Return [x, y] of the center of cell containing provided text 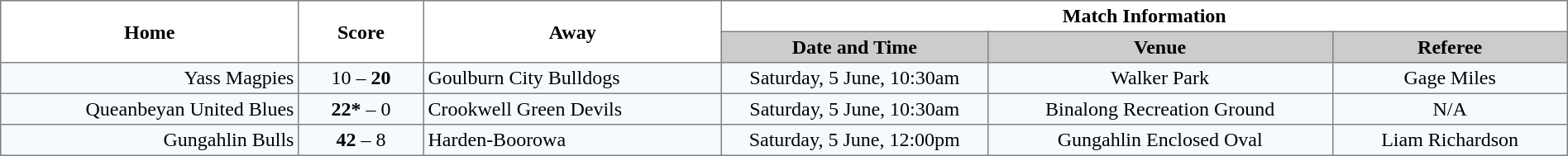
Gage Miles [1450, 78]
Home [150, 31]
Walker Park [1159, 78]
Match Information [1145, 17]
Gungahlin Enclosed Oval [1159, 140]
Goulburn City Bulldogs [572, 78]
Referee [1450, 47]
Queanbeyan United Blues [150, 109]
Away [572, 31]
Crookwell Green Devils [572, 109]
10 – 20 [361, 78]
Yass Magpies [150, 78]
Saturday, 5 June, 12:00pm [854, 140]
Harden-Boorowa [572, 140]
N/A [1450, 109]
Score [361, 31]
Binalong Recreation Ground [1159, 109]
Gungahlin Bulls [150, 140]
Liam Richardson [1450, 140]
42 – 8 [361, 140]
Venue [1159, 47]
22* – 0 [361, 109]
Date and Time [854, 47]
